Extract the (x, y) coordinate from the center of the cell holding the provided text.  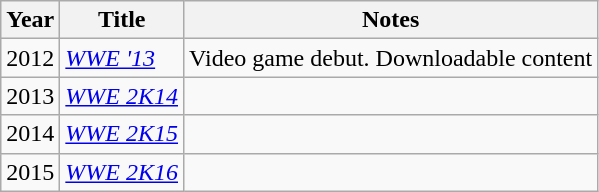
2015 (30, 172)
2012 (30, 58)
Title (122, 20)
2013 (30, 96)
WWE 2K16 (122, 172)
Notes (391, 20)
WWE '13 (122, 58)
Year (30, 20)
WWE 2K15 (122, 134)
WWE 2K14 (122, 96)
Video game debut. Downloadable content (391, 58)
2014 (30, 134)
